From the cell containing the given text, extract its center point as [X, Y] coordinate. 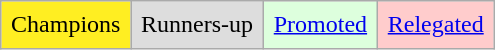
Promoted [320, 25]
Champions [66, 25]
Runners-up [198, 25]
Relegated [436, 25]
